Provide the [x, y] coordinate of the cell's center where the given text is located.  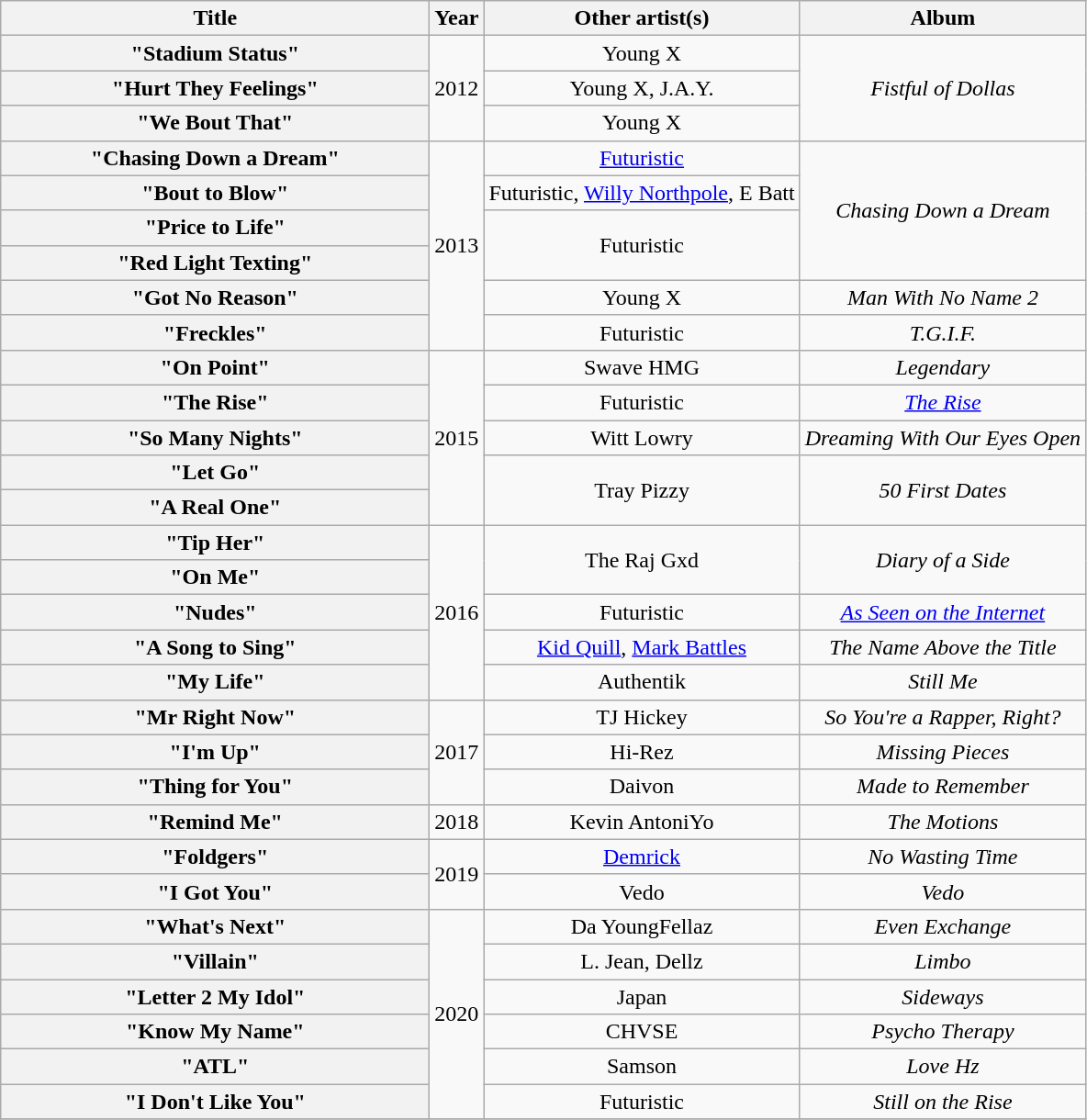
Love Hz [942, 1067]
TJ Hickey [642, 717]
Still on the Rise [942, 1102]
The Name Above the Title [942, 647]
Year [457, 18]
Other artist(s) [642, 18]
Still Me [942, 682]
The Rise [942, 402]
"On Point" [215, 367]
2020 [457, 1014]
Title [215, 18]
Sideways [942, 996]
2015 [457, 437]
Young X, J.A.Y. [642, 88]
2016 [457, 612]
2012 [457, 88]
Album [942, 18]
CHVSE [642, 1032]
"Bout to Blow" [215, 193]
The Motions [942, 822]
L. Jean, Dellz [642, 961]
"Stadium Status" [215, 53]
"Chasing Down a Dream" [215, 158]
"The Rise" [215, 402]
The Raj Gxd [642, 560]
"Thing for You" [215, 787]
2017 [457, 752]
Kevin AntoniYo [642, 822]
Daivon [642, 787]
Kid Quill, Mark Battles [642, 647]
Fistful of Dollas [942, 88]
Japan [642, 996]
"Price to Life" [215, 228]
"I Don't Like You" [215, 1102]
"Know My Name" [215, 1032]
"I'm Up" [215, 752]
"Letter 2 My Idol" [215, 996]
"Red Light Texting" [215, 263]
"Tip Her" [215, 543]
50 First Dates [942, 490]
Missing Pieces [942, 752]
Diary of a Side [942, 560]
Dreaming With Our Eyes Open [942, 438]
"A Song to Sing" [215, 647]
"Got No Reason" [215, 297]
Authentik [642, 682]
"Foldgers" [215, 857]
Legendary [942, 367]
"I Got You" [215, 891]
Samson [642, 1067]
Even Exchange [942, 926]
"Freckles" [215, 332]
Tray Pizzy [642, 490]
Hi-Rez [642, 752]
Psycho Therapy [942, 1032]
As Seen on the Internet [942, 612]
Da YoungFellaz [642, 926]
Chasing Down a Dream [942, 210]
Man With No Name 2 [942, 297]
2018 [457, 822]
So You're a Rapper, Right? [942, 717]
2019 [457, 874]
"Let Go" [215, 473]
"Remind Me" [215, 822]
Swave HMG [642, 367]
"On Me" [215, 577]
"ATL" [215, 1067]
"So Many Nights" [215, 438]
"A Real One" [215, 508]
2013 [457, 245]
"My Life" [215, 682]
"Mr Right Now" [215, 717]
Witt Lowry [642, 438]
"Nudes" [215, 612]
No Wasting Time [942, 857]
Futuristic, Willy Northpole, E Batt [642, 193]
T.G.I.F. [942, 332]
"Hurt They Feelings" [215, 88]
Limbo [942, 961]
Demrick [642, 857]
"What's Next" [215, 926]
Made to Remember [942, 787]
"We Bout That" [215, 123]
"Villain" [215, 961]
